Provide the [x, y] coordinate of the cell's center where the given text is located.  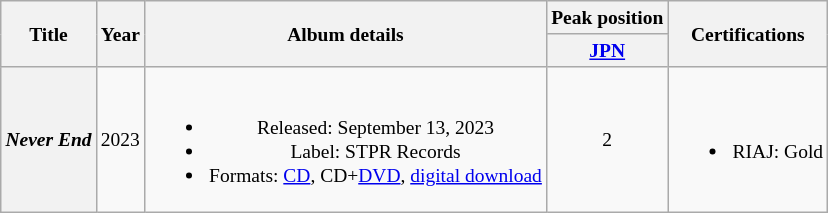
Certifications [748, 34]
2023 [120, 139]
Peak position [608, 18]
2 [608, 139]
JPN [608, 50]
Year [120, 34]
Title [48, 34]
Never End [48, 139]
Released: September 13, 2023Label: STPR RecordsFormats: CD, CD+DVD, digital download [345, 139]
RIAJ: Gold [748, 139]
Album details [345, 34]
